Output the (X, Y) coordinate of the center of the cell containing the given text.  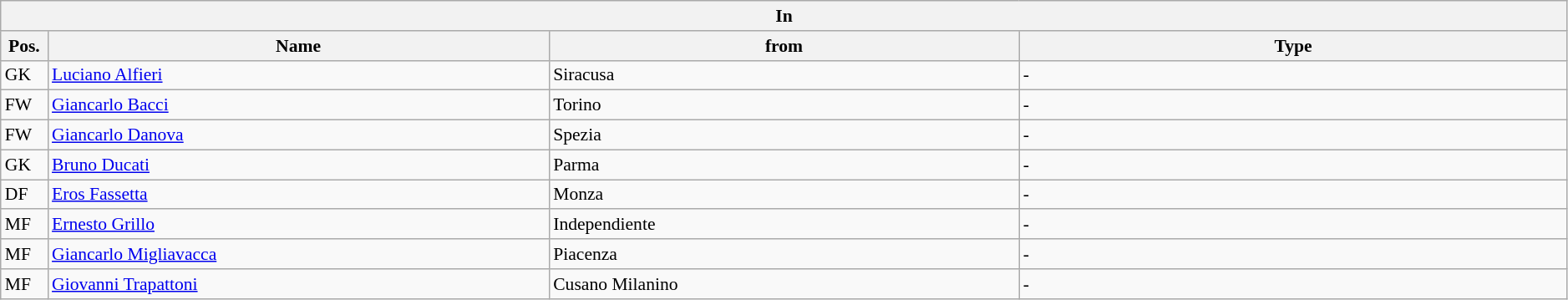
In (784, 16)
Name (298, 46)
DF (24, 195)
Eros Fassetta (298, 195)
Giancarlo Migliavacca (298, 254)
Spezia (784, 135)
Giancarlo Danova (298, 135)
Torino (784, 105)
Cusano Milanino (784, 284)
Giovanni Trapattoni (298, 284)
Type (1293, 46)
Ernesto Grillo (298, 225)
Luciano Alfieri (298, 75)
Parma (784, 165)
from (784, 46)
Giancarlo Bacci (298, 105)
Bruno Ducati (298, 165)
Monza (784, 195)
Independiente (784, 225)
Piacenza (784, 254)
Pos. (24, 46)
Siracusa (784, 75)
